For the text-containing cell, return its midpoint in [x, y] coordinate format. 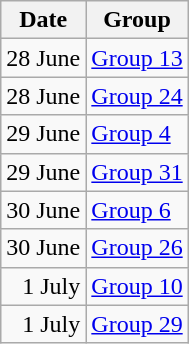
Group 6 [137, 210]
Group 13 [137, 58]
Group 29 [137, 324]
Group 31 [137, 172]
Group 26 [137, 248]
Group [137, 20]
Group 4 [137, 134]
Group 24 [137, 96]
Group 10 [137, 286]
Date [44, 20]
